Provide the (x, y) coordinate of the cell's center where the given text is located.  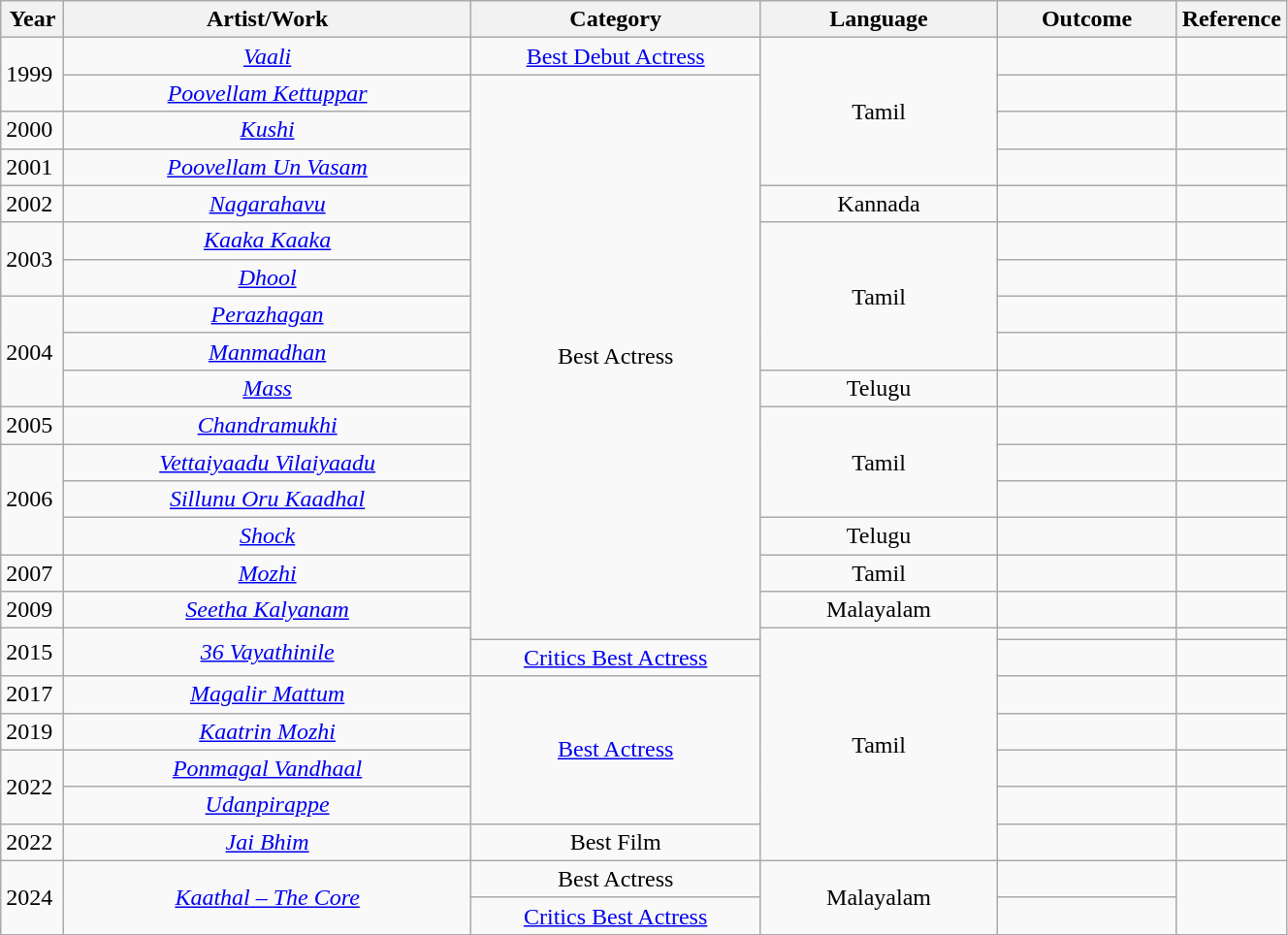
2007 (33, 573)
Nagarahavu (268, 204)
Category (615, 19)
Shock (268, 536)
Manmadhan (268, 351)
2017 (33, 694)
2024 (33, 897)
Outcome (1086, 19)
Udanpirappe (268, 805)
2006 (33, 500)
2015 (33, 652)
36 Vayathinile (268, 652)
Year (33, 19)
Kushi (268, 130)
Best Film (615, 842)
Seetha Kalyanam (268, 610)
Kaatrin Mozhi (268, 731)
Reference (1232, 19)
Poovellam Un Vasam (268, 167)
Language (879, 19)
Kaathal – The Core (268, 897)
2005 (33, 425)
Artist/Work (268, 19)
2009 (33, 610)
Vettaiyaadu Vilaiyaadu (268, 463)
2019 (33, 731)
Mass (268, 388)
Poovellam Kettuppar (268, 93)
2000 (33, 130)
2002 (33, 204)
Best Debut Actress (615, 56)
2001 (33, 167)
Jai Bhim (268, 842)
Mozhi (268, 573)
Magalir Mattum (268, 694)
Vaali (268, 56)
Kaaka Kaaka (268, 241)
2003 (33, 259)
1999 (33, 75)
Ponmagal Vandhaal (268, 768)
Sillunu Oru Kaadhal (268, 500)
2004 (33, 351)
Chandramukhi (268, 425)
Perazhagan (268, 314)
Kannada (879, 204)
Dhool (268, 277)
